Search for the cell housing the specified text and yield its (x, y) center coordinate. 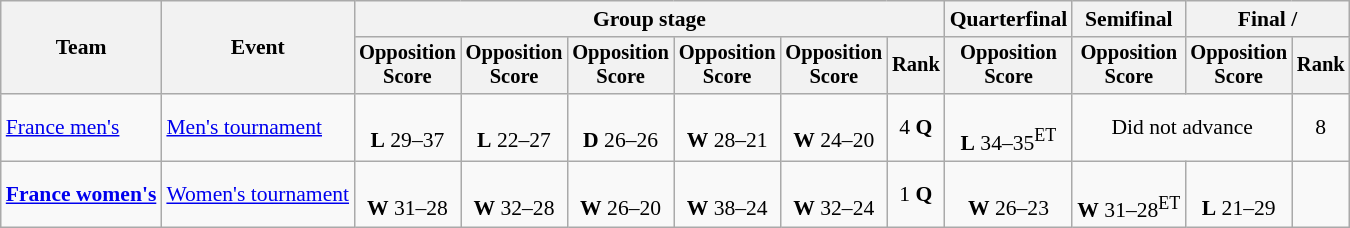
Did not advance (1182, 128)
W 31–28ET (1128, 194)
4 Q (916, 128)
L 21–29 (1238, 194)
1 Q (916, 194)
Men's tournament (258, 128)
W 32–24 (834, 194)
W 31–28 (408, 194)
Event (258, 48)
W 28–21 (728, 128)
8 (1321, 128)
Women's tournament (258, 194)
L 29–37 (408, 128)
Group stage (650, 19)
L 22–27 (514, 128)
L 34–35ET (1009, 128)
W 26–23 (1009, 194)
D 26–26 (620, 128)
France men's (82, 128)
Final / (1267, 19)
Quarterfinal (1009, 19)
W 24–20 (834, 128)
Team (82, 48)
France women's (82, 194)
W 32–28 (514, 194)
W 38–24 (728, 194)
Semifinal (1128, 19)
W 26–20 (620, 194)
